Return the [X, Y] coordinate for the center point of the cell that contains the specified text.  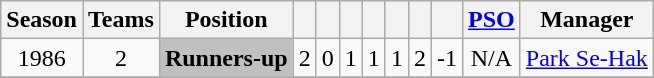
Manager [586, 20]
Position [226, 20]
Season [42, 20]
-1 [448, 58]
Park Se-Hak [586, 58]
Teams [120, 20]
N/A [492, 58]
PSO [492, 20]
1986 [42, 58]
Runners-up [226, 58]
0 [328, 58]
